Pinpoint the cell where the given text exists, returning its (x, y) midpoint coordinate. 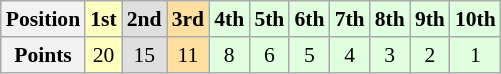
6th (309, 19)
4 (350, 55)
2nd (144, 19)
Points (43, 55)
3rd (188, 19)
5 (309, 55)
Position (43, 19)
1st (104, 19)
8 (229, 55)
7th (350, 19)
9th (430, 19)
6 (269, 55)
15 (144, 55)
2 (430, 55)
10th (476, 19)
11 (188, 55)
3 (390, 55)
1 (476, 55)
20 (104, 55)
4th (229, 19)
5th (269, 19)
8th (390, 19)
